Scan for the cell matching the given text and deliver its (x, y) coordinate at center. 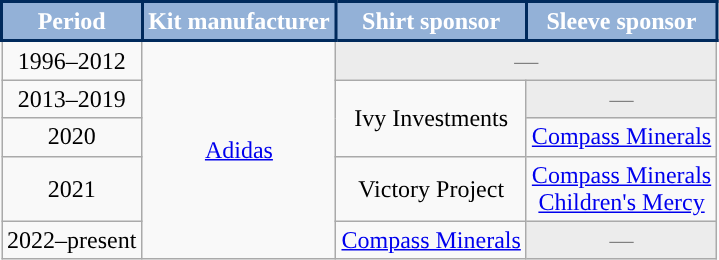
Shirt sponsor (431, 22)
Compass MineralsChildren's Mercy (621, 188)
2020 (72, 137)
Adidas (239, 150)
Kit manufacturer (239, 22)
Ivy Investments (431, 118)
2022–present (72, 240)
2013–2019 (72, 99)
Victory Project (431, 188)
Sleeve sponsor (621, 22)
1996–2012 (72, 60)
2021 (72, 188)
Period (72, 22)
